Search for the cell housing the specified text and yield its (X, Y) center coordinate. 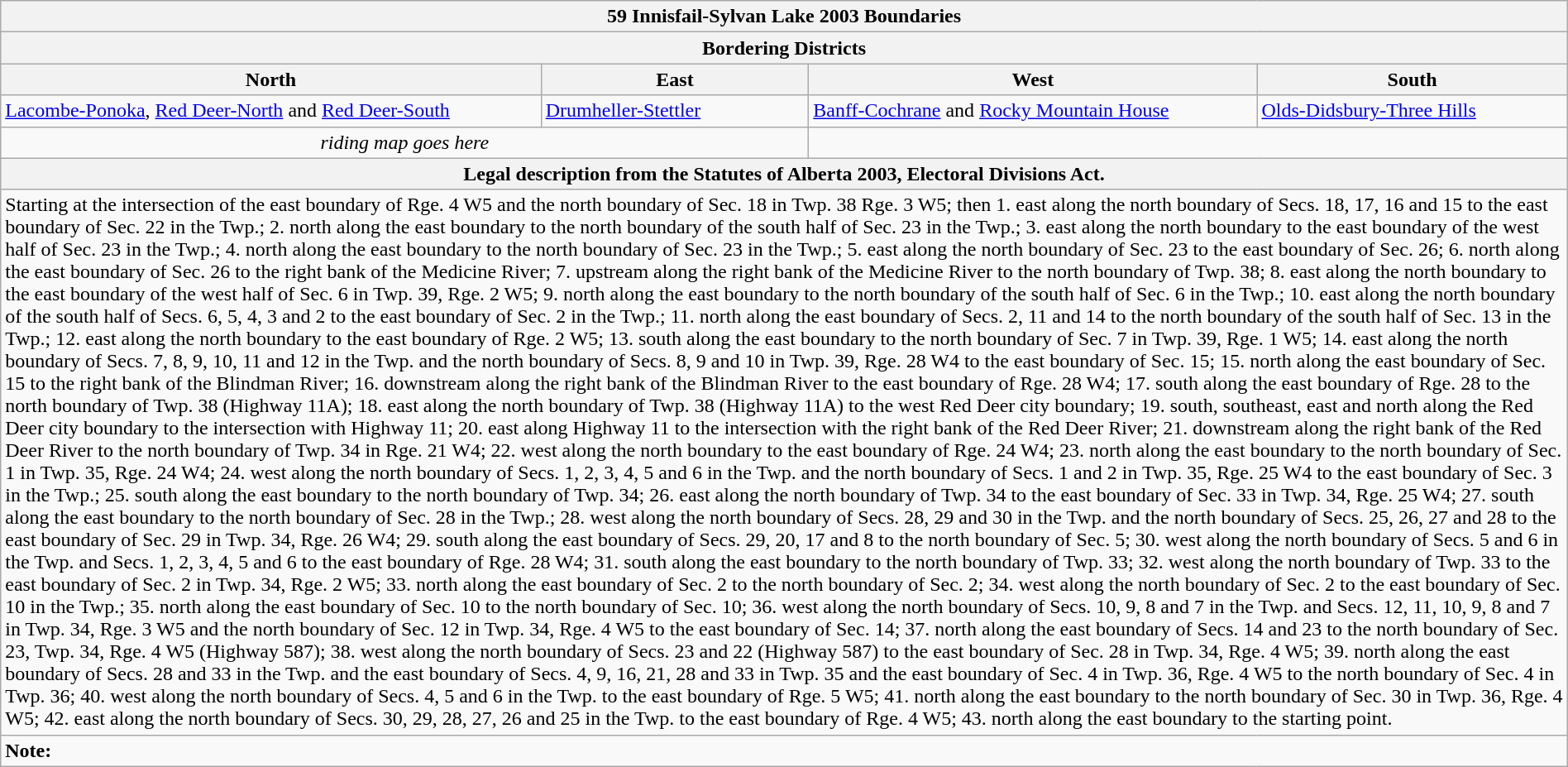
Olds-Didsbury-Three Hills (1413, 111)
Lacombe-Ponoka, Red Deer-North and Red Deer-South (271, 111)
Bordering Districts (784, 48)
Note: (784, 750)
East (675, 79)
North (271, 79)
59 Innisfail-Sylvan Lake 2003 Boundaries (784, 17)
Drumheller-Stettler (675, 111)
riding map goes here (405, 142)
West (1033, 79)
Banff-Cochrane and Rocky Mountain House (1033, 111)
South (1413, 79)
Legal description from the Statutes of Alberta 2003, Electoral Divisions Act. (784, 174)
